Identify which cell holds the provided text, then report its [X, Y] central coordinate. 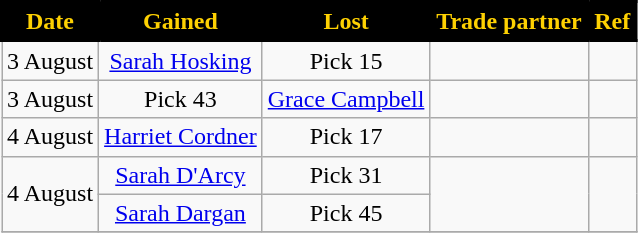
Harriet Cordner [181, 137]
Gained [181, 22]
Date [50, 22]
Sarah Dargan [181, 213]
Trade partner [509, 22]
Pick 15 [346, 60]
Sarah Hosking [181, 60]
Grace Campbell [346, 99]
Pick 17 [346, 137]
Pick 43 [181, 99]
Pick 31 [346, 175]
Pick 45 [346, 213]
Sarah D'Arcy [181, 175]
Lost [346, 22]
Ref [612, 22]
